Provide the [x, y] coordinate of the cell's center where the given text is located.  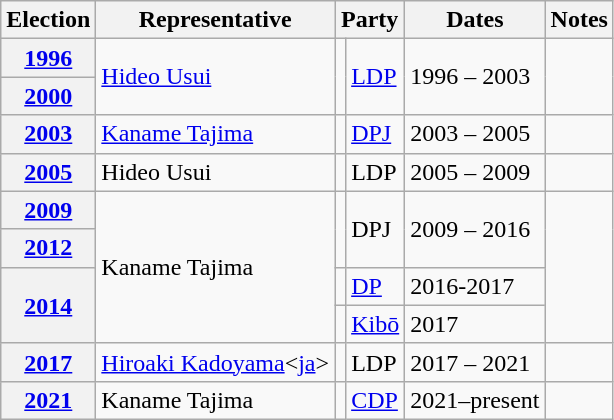
DP [376, 286]
2000 [48, 96]
2021 [48, 400]
2003 – 2005 [475, 134]
2005 [48, 172]
Hiroaki Kadoyama<ja> [216, 362]
2009 [48, 210]
Election [48, 20]
CDP [376, 400]
2021–present [475, 400]
Party [370, 20]
Representative [216, 20]
2014 [48, 305]
Notes [579, 20]
2005 – 2009 [475, 172]
Dates [475, 20]
2017 – 2021 [475, 362]
2003 [48, 134]
2009 – 2016 [475, 229]
2016-2017 [475, 286]
1996 [48, 58]
1996 – 2003 [475, 77]
Kibō [376, 324]
2012 [48, 248]
